Determine the [X, Y] coordinate at the center of the cell enclosing the given text.  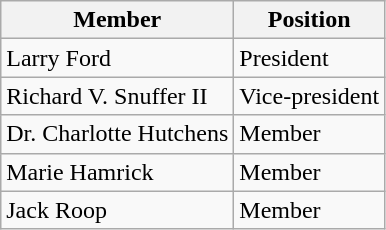
Position [310, 20]
Jack Roop [118, 210]
Marie Hamrick [118, 172]
Vice-president [310, 96]
Dr. Charlotte Hutchens [118, 134]
Larry Ford [118, 58]
Richard V. Snuffer II [118, 96]
President [310, 58]
